Scan for the cell matching the given text and deliver its [X, Y] coordinate at center. 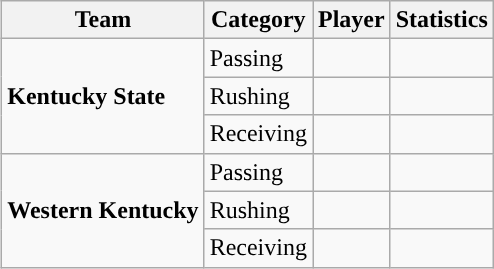
Player [351, 20]
Team [103, 20]
Western Kentucky [103, 210]
Kentucky State [103, 96]
Statistics [442, 20]
Category [258, 20]
